Identify which cell holds the provided text, then report its (X, Y) central coordinate. 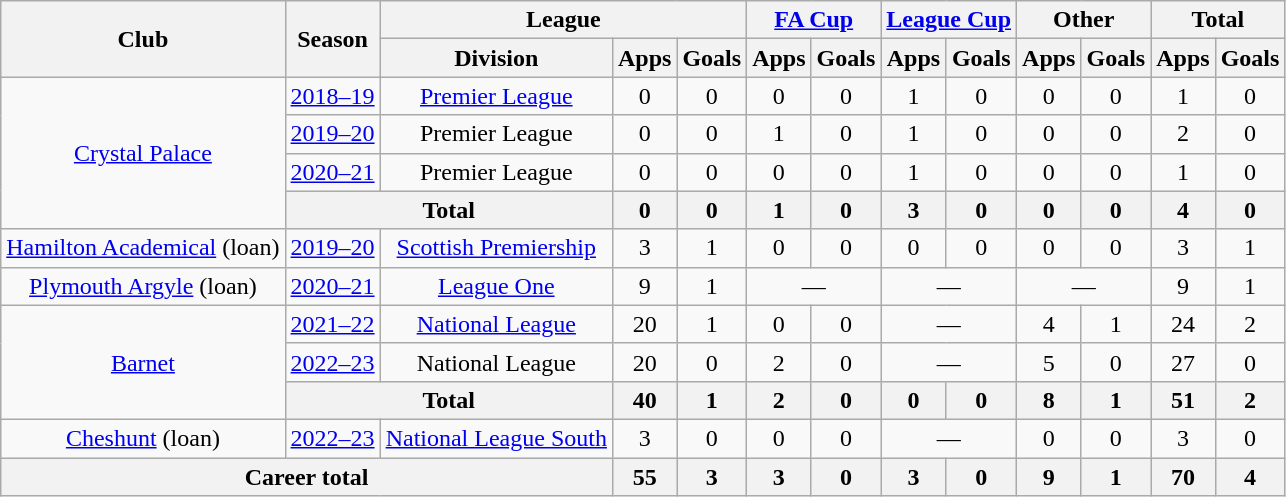
70 (1183, 477)
5 (1049, 362)
40 (644, 400)
Cheshunt (loan) (143, 438)
Barnet (143, 362)
Crystal Palace (143, 153)
Club (143, 39)
55 (644, 477)
Season (332, 39)
National League South (496, 438)
51 (1183, 400)
24 (1183, 324)
27 (1183, 362)
8 (1049, 400)
Plymouth Argyle (loan) (143, 286)
Scottish Premiership (496, 248)
Career total (307, 477)
League (564, 20)
Hamilton Academical (loan) (143, 248)
2018–19 (332, 96)
Other (1084, 20)
2021–22 (332, 324)
FA Cup (814, 20)
Division (496, 58)
League Cup (949, 20)
League One (496, 286)
